Provide the [X, Y] coordinate of the cell's center where the given text is located.  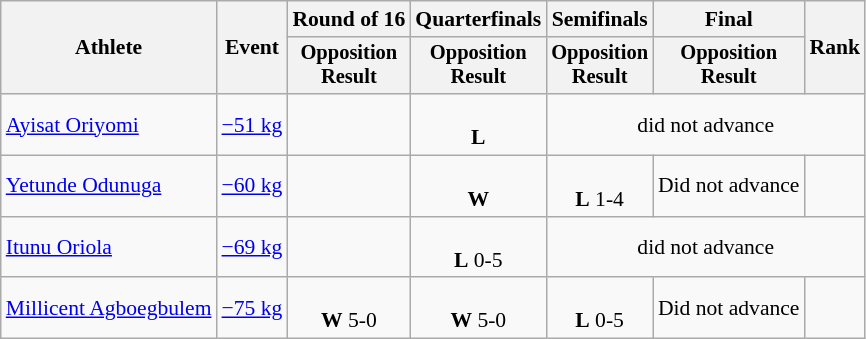
Final [729, 19]
W [478, 186]
Semifinals [600, 19]
Round of 16 [348, 19]
Itunu Oriola [109, 248]
Athlete [109, 48]
L 1-4 [600, 186]
−75 kg [252, 308]
Rank [834, 48]
L [478, 124]
Event [252, 48]
Ayisat Oriyomi [109, 124]
Yetunde Odunuga [109, 186]
Millicent Agboegbulem [109, 308]
−51 kg [252, 124]
−69 kg [252, 248]
Quarterfinals [478, 19]
−60 kg [252, 186]
